Return the (X, Y) coordinate for the center point of the cell that contains the specified text.  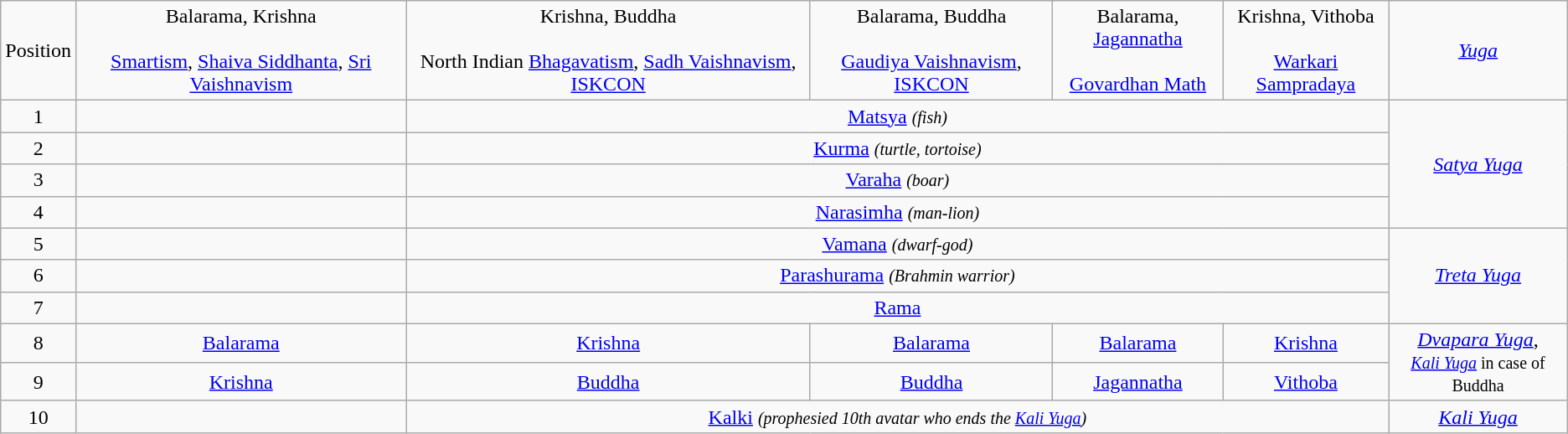
2 (39, 148)
8 (39, 343)
Jagannatha (1137, 381)
Krishna, VithobaWarkari Sampradaya (1306, 50)
Yuga (1478, 50)
6 (39, 276)
Kalki (prophesied 10th avatar who ends the Kali Yuga) (898, 416)
Varaha (boar) (898, 180)
Kali Yuga (1478, 416)
Narasimha (man-lion) (898, 212)
Kurma (turtle, tortoise) (898, 148)
Krishna, BuddhaNorth Indian Bhagavatism, Sadh Vaishnavism, ISKCON (608, 50)
Treta Yuga (1478, 276)
Balarama, JagannathaGovardhan Math (1137, 50)
Rama (898, 307)
1 (39, 116)
Balarama, BuddhaGaudiya Vaishnavism, ISKCON (931, 50)
Position (39, 50)
Dvapara Yuga,Kali Yuga in case of Buddha (1478, 362)
Parashurama (Brahmin warrior) (898, 276)
4 (39, 212)
Vamana (dwarf-god) (898, 244)
Vithoba (1306, 381)
Matsya (fish) (898, 116)
5 (39, 244)
7 (39, 307)
9 (39, 381)
Satya Yuga (1478, 164)
3 (39, 180)
Balarama, KrishnaSmartism, Shaiva Siddhanta, Sri Vaishnavism (241, 50)
10 (39, 416)
